Identify which cell holds the provided text, then report its (x, y) central coordinate. 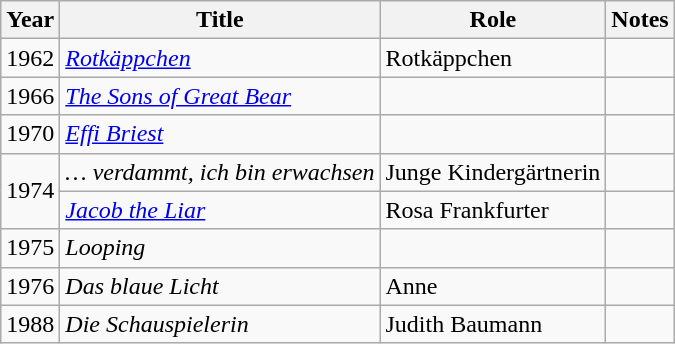
Jacob the Liar (220, 210)
Rosa Frankfurter (493, 210)
Effi Briest (220, 134)
1966 (30, 96)
1975 (30, 248)
Title (220, 20)
Judith Baumann (493, 324)
Die Schauspielerin (220, 324)
1970 (30, 134)
Role (493, 20)
Year (30, 20)
Junge Kindergärtnerin (493, 172)
1988 (30, 324)
1976 (30, 286)
Notes (640, 20)
Das blaue Licht (220, 286)
… verdammt, ich bin erwachsen (220, 172)
Looping (220, 248)
Anne (493, 286)
1962 (30, 58)
1974 (30, 191)
The Sons of Great Bear (220, 96)
